From the cell containing the given text, extract its center point as [x, y] coordinate. 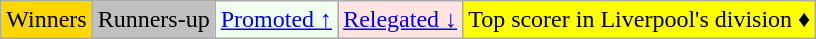
Top scorer in Liverpool's division ♦ [640, 20]
Winners [46, 20]
Promoted ↑ [276, 20]
Relegated ↓ [400, 20]
Runners-up [154, 20]
